Detect which cell encompasses the target text, then output its [x, y] center coordinate. 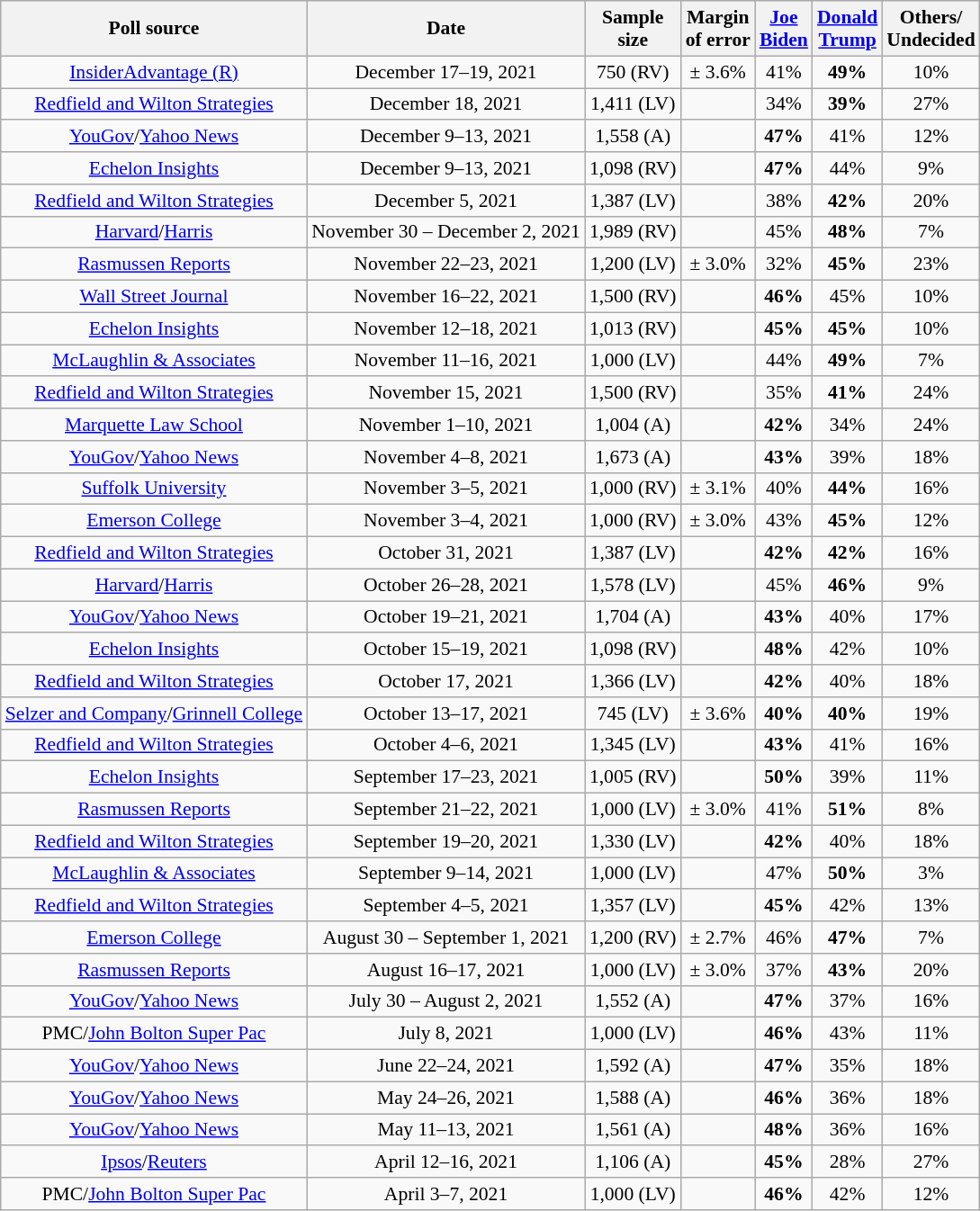
November 3–5, 2021 [446, 489]
750 (RV) [634, 72]
1,330 (LV) [634, 841]
November 4–8, 2021 [446, 457]
1,200 (RV) [634, 937]
1,558 (A) [634, 137]
1,013 (RV) [634, 328]
November 30 – December 2, 2021 [446, 232]
Poll source [154, 29]
1,592 (A) [634, 1066]
1,588 (A) [634, 1098]
December 17–19, 2021 [446, 72]
Marquette Law School [154, 425]
July 30 – August 2, 2021 [446, 1001]
October 31, 2021 [446, 553]
± 2.7% [718, 937]
28% [848, 1162]
17% [931, 617]
23% [931, 265]
1,673 (A) [634, 457]
32% [784, 265]
InsiderAdvantage (R) [154, 72]
13% [931, 906]
September 21–22, 2021 [446, 810]
1,357 (LV) [634, 906]
8% [931, 810]
1,004 (A) [634, 425]
Ipsos/Reuters [154, 1162]
Samplesize [634, 29]
August 16–17, 2021 [446, 970]
October 4–6, 2021 [446, 745]
Marginof error [718, 29]
1,366 (LV) [634, 681]
August 30 – September 1, 2021 [446, 937]
1,552 (A) [634, 1001]
Date [446, 29]
1,561 (A) [634, 1130]
3% [931, 874]
1,704 (A) [634, 617]
May 24–26, 2021 [446, 1098]
April 12–16, 2021 [446, 1162]
Suffolk University [154, 489]
1,005 (RV) [634, 777]
19% [931, 713]
July 8, 2021 [446, 1034]
November 11–16, 2021 [446, 361]
November 22–23, 2021 [446, 265]
1,989 (RV) [634, 232]
November 12–18, 2021 [446, 328]
September 4–5, 2021 [446, 906]
October 15–19, 2021 [446, 650]
1,200 (LV) [634, 265]
October 19–21, 2021 [446, 617]
± 3.1% [718, 489]
April 3–7, 2021 [446, 1194]
June 22–24, 2021 [446, 1066]
Others/Undecided [931, 29]
September 17–23, 2021 [446, 777]
October 26–28, 2021 [446, 585]
September 19–20, 2021 [446, 841]
December 18, 2021 [446, 104]
1,106 (A) [634, 1162]
1,345 (LV) [634, 745]
Wall Street Journal [154, 297]
51% [848, 810]
745 (LV) [634, 713]
December 5, 2021 [446, 201]
38% [784, 201]
Selzer and Company/Grinnell College [154, 713]
1,578 (LV) [634, 585]
September 9–14, 2021 [446, 874]
May 11–13, 2021 [446, 1130]
October 17, 2021 [446, 681]
November 3–4, 2021 [446, 521]
November 16–22, 2021 [446, 297]
JoeBiden [784, 29]
November 15, 2021 [446, 393]
DonaldTrump [848, 29]
1,411 (LV) [634, 104]
October 13–17, 2021 [446, 713]
November 1–10, 2021 [446, 425]
